Find where the given text appears and provide that cell's center as [x, y] coordinate. 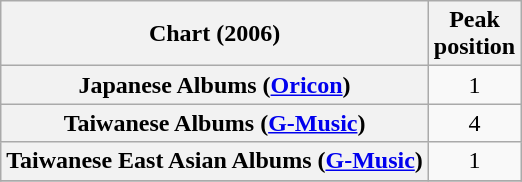
Taiwanese Albums (G-Music) [215, 123]
4 [474, 123]
Peakposition [474, 34]
Japanese Albums (Oricon) [215, 85]
Taiwanese East Asian Albums (G-Music) [215, 161]
Chart (2006) [215, 34]
